Capture the cell that displays the provided text and extract its [X, Y] central coordinate. 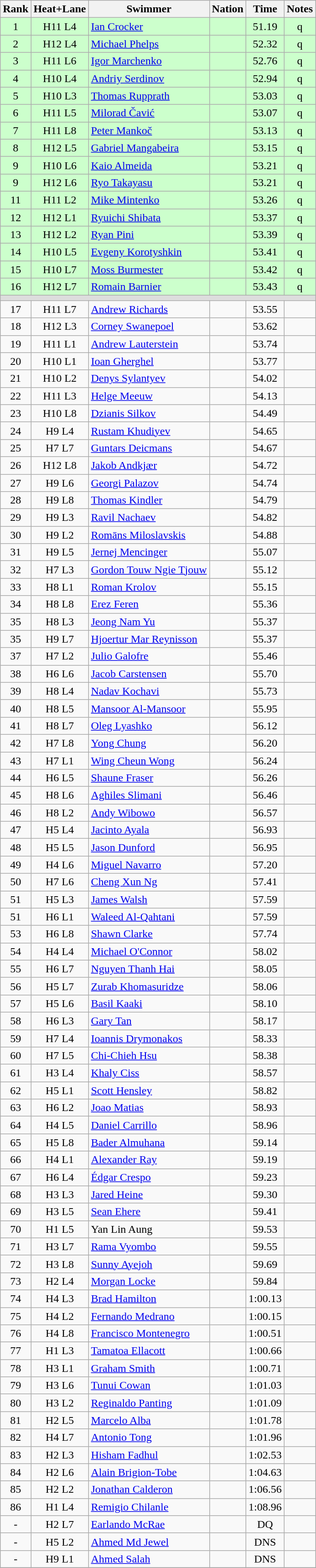
H4 L3 [60, 1298]
74 [16, 1298]
H5 L1 [60, 1090]
57.74 [265, 934]
48 [16, 847]
62 [16, 1090]
85 [16, 1490]
Georgi Palazov [149, 483]
80 [16, 1403]
37 [16, 656]
68 [16, 1194]
H2 L3 [60, 1455]
Time [265, 9]
Alain Brigion-Tobe [149, 1472]
Waleed Al-Qahtani [149, 917]
58.96 [265, 1125]
H11 L5 [60, 113]
H11 L3 [60, 396]
Jonathan Calderon [149, 1490]
56.26 [265, 778]
Jacinto Ayala [149, 830]
52.76 [265, 61]
16 [16, 287]
59.55 [265, 1246]
39 [16, 691]
Helge Meeuw [149, 396]
11 [16, 200]
H11 L1 [60, 344]
H11 L8 [60, 130]
57.41 [265, 882]
8 [16, 148]
H7 L7 [60, 448]
41 [16, 726]
53.74 [265, 344]
H1 L3 [60, 1351]
1:00.51 [265, 1334]
54.72 [265, 465]
H7 L8 [60, 743]
46 [16, 813]
45 [16, 795]
86 [16, 1507]
7 [16, 130]
H8 L6 [60, 795]
H5 L8 [60, 1142]
54.02 [265, 379]
Andriy Serdinov [149, 78]
Heat+Lane [60, 9]
H10 L1 [60, 361]
54.79 [265, 500]
Thomas Rupprath [149, 96]
59.41 [265, 1212]
Guntars Deicmans [149, 448]
Ahmed Md Jewel [149, 1542]
24 [16, 431]
1:02.53 [265, 1455]
12 [16, 218]
H4 L4 [60, 951]
1:00.13 [265, 1298]
53.42 [265, 270]
21 [16, 379]
14 [16, 252]
57.20 [265, 865]
40 [16, 708]
73 [16, 1281]
Jeong Nam Yu [149, 622]
Cheng Xun Ng [149, 882]
3 [16, 61]
H7 L5 [60, 1056]
58 [16, 1021]
15 [16, 270]
59.23 [265, 1177]
58.10 [265, 1003]
Yong Chung [149, 743]
Daniel Carrillo [149, 1125]
H8 L3 [60, 622]
Gordon Touw Ngie Tjouw [149, 570]
53.55 [265, 309]
DQ [265, 1524]
50 [16, 882]
32 [16, 570]
61 [16, 1073]
H9 L3 [60, 518]
53.26 [265, 200]
H10 L7 [60, 270]
H3 L1 [60, 1368]
James Walsh [149, 899]
83 [16, 1455]
H12 L7 [60, 287]
Morgan Locke [149, 1281]
H4 L6 [60, 865]
23 [16, 413]
55.95 [265, 708]
Hjoertur Mar Reynisson [149, 639]
77 [16, 1351]
Fernando Medrano [149, 1316]
Aghiles Slimani [149, 795]
31 [16, 552]
53.41 [265, 252]
Jakob Andkjær [149, 465]
34 [16, 604]
H4 L8 [60, 1334]
Mansoor Al-Mansoor [149, 708]
26 [16, 465]
H11 L6 [60, 61]
Andrew Richards [149, 309]
Basil Kaaki [149, 1003]
Rank [16, 9]
53.03 [265, 96]
Brad Hamilton [149, 1298]
H5 L2 [60, 1542]
Graham Smith [149, 1368]
58.82 [265, 1090]
Chi-Chieh Hsu [149, 1056]
54 [16, 951]
29 [16, 518]
H4 L2 [60, 1316]
49 [16, 865]
55.36 [265, 604]
H7 L4 [60, 1038]
64 [16, 1125]
54.13 [265, 396]
H9 L2 [60, 535]
52.32 [265, 44]
Joao Matias [149, 1108]
4 [16, 78]
5 [16, 96]
Ian Crocker [149, 26]
H6 L7 [60, 969]
Evgeny Korotyshkin [149, 252]
59 [16, 1038]
1:00.15 [265, 1316]
51.19 [265, 26]
H10 L6 [60, 165]
38 [16, 674]
H2 L2 [60, 1490]
H3 L5 [60, 1212]
H7 L2 [60, 656]
55.12 [265, 570]
56.12 [265, 726]
H6 L8 [60, 934]
H7 L1 [60, 760]
Miguel Navarro [149, 865]
63 [16, 1108]
53.07 [265, 113]
75 [16, 1316]
Julio Galofre [149, 656]
Hisham Fadhul [149, 1455]
Nadav Kochavi [149, 691]
19 [16, 344]
H10 L5 [60, 252]
55.70 [265, 674]
65 [16, 1142]
25 [16, 448]
53.37 [265, 218]
42 [16, 743]
Igor Marchenko [149, 61]
1:01.78 [265, 1420]
55.07 [265, 552]
58.33 [265, 1038]
H3 L8 [60, 1264]
Yan Lin Aung [149, 1229]
1:01.96 [265, 1438]
Corney Swanepoel [149, 327]
53.13 [265, 130]
H9 L6 [60, 483]
Mike Mintenko [149, 200]
71 [16, 1246]
54.65 [265, 431]
30 [16, 535]
H5 L6 [60, 1003]
H6 L1 [60, 917]
Rama Vyombo [149, 1246]
Romāns Miloslavskis [149, 535]
66 [16, 1160]
Denys Sylantyev [149, 379]
54.49 [265, 413]
H10 L2 [60, 379]
58.06 [265, 986]
78 [16, 1368]
H12 L3 [60, 327]
84 [16, 1472]
H2 L7 [60, 1524]
H5 L7 [60, 986]
Antonio Tong [149, 1438]
H12 L4 [60, 44]
Swimmer [149, 9]
59.53 [265, 1229]
43 [16, 760]
76 [16, 1334]
56.24 [265, 760]
H7 L3 [60, 570]
H8 L1 [60, 587]
56.57 [265, 813]
53.62 [265, 327]
H11 L7 [60, 309]
Tamatoa Ellacott [149, 1351]
H8 L2 [60, 813]
59.14 [265, 1142]
Ahmed Salah [149, 1559]
1:01.09 [265, 1403]
60 [16, 1056]
H10 L3 [60, 96]
Sean Ehere [149, 1212]
H10 L4 [60, 78]
17 [16, 309]
56.93 [265, 830]
H3 L2 [60, 1403]
Kaio Almeida [149, 165]
1:01.03 [265, 1386]
H12 L6 [60, 182]
Roman Krolov [149, 587]
58.57 [265, 1073]
56 [16, 986]
H6 L5 [60, 778]
Ryo Takayasu [149, 182]
H4 L1 [60, 1160]
Oleg Lyashko [149, 726]
Scott Hensley [149, 1090]
55.73 [265, 691]
Wing Cheun Wong [149, 760]
58.38 [265, 1056]
Shawn Clarke [149, 934]
82 [16, 1438]
Romain Barnier [149, 287]
20 [16, 361]
Khaly Ciss [149, 1073]
Peter Mankoč [149, 130]
Marcelo Alba [149, 1420]
44 [16, 778]
2 [16, 44]
H12 L8 [60, 465]
H9 L8 [60, 500]
59.84 [265, 1281]
H11 L4 [60, 26]
H8 L7 [60, 726]
Andy Wibowo [149, 813]
Francisco Montenegro [149, 1334]
22 [16, 396]
Earlando McRae [149, 1524]
H12 L1 [60, 218]
Thomas Kindler [149, 500]
58.02 [265, 951]
H9 L4 [60, 431]
H3 L7 [60, 1246]
Michael O'Connor [149, 951]
H10 L8 [60, 413]
Shaune Fraser [149, 778]
1:06.56 [265, 1490]
58.17 [265, 1021]
Nguyen Thanh Hai [149, 969]
H9 L5 [60, 552]
H9 L7 [60, 639]
54.74 [265, 483]
55.15 [265, 587]
Sunny Ayejoh [149, 1264]
13 [16, 235]
Moss Burmester [149, 270]
Tunui Cowan [149, 1386]
53.77 [265, 361]
52.94 [265, 78]
Milorad Čavić [149, 113]
H5 L4 [60, 830]
67 [16, 1177]
1:04.63 [265, 1472]
72 [16, 1264]
Ioan Gherghel [149, 361]
Zurab Khomasuridze [149, 986]
59.69 [265, 1264]
57 [16, 1003]
59.30 [265, 1194]
H2 L6 [60, 1472]
H8 L5 [60, 708]
H1 L4 [60, 1507]
H4 L5 [60, 1125]
28 [16, 500]
53.39 [265, 235]
H6 L6 [60, 674]
Michael Phelps [149, 44]
1:00.66 [265, 1351]
70 [16, 1229]
Bader Almuhana [149, 1142]
56.20 [265, 743]
Andrew Lauterstein [149, 344]
Ravil Nachaev [149, 518]
1:08.96 [265, 1507]
58.93 [265, 1108]
54.67 [265, 448]
18 [16, 327]
55.46 [265, 656]
H2 L4 [60, 1281]
27 [16, 483]
H5 L5 [60, 847]
H8 L4 [60, 691]
53.43 [265, 287]
Gabriel Mangabeira [149, 148]
Jared Heine [149, 1194]
H7 L6 [60, 882]
47 [16, 830]
59.19 [265, 1160]
Ioannis Drymonakos [149, 1038]
H5 L3 [60, 899]
79 [16, 1386]
Ryan Pini [149, 235]
53.15 [265, 148]
1:00.71 [265, 1368]
Dzianis Silkov [149, 413]
H6 L3 [60, 1021]
H12 L5 [60, 148]
H3 L6 [60, 1386]
H11 L2 [60, 200]
Gary Tan [149, 1021]
H3 L4 [60, 1073]
58.05 [265, 969]
Rustam Khudiyev [149, 431]
Erez Feren [149, 604]
Ryuichi Shibata [149, 218]
Reginaldo Panting [149, 1403]
1 [16, 26]
H8 L8 [60, 604]
55 [16, 969]
H1 L5 [60, 1229]
81 [16, 1420]
69 [16, 1212]
56.46 [265, 795]
H4 L7 [60, 1438]
H12 L2 [60, 235]
56.95 [265, 847]
Édgar Crespo [149, 1177]
6 [16, 113]
53 [16, 934]
Jernej Mencinger [149, 552]
H6 L2 [60, 1108]
Alexander Ray [149, 1160]
H3 L3 [60, 1194]
H2 L5 [60, 1420]
Jason Dunford [149, 847]
Remigio Chilanle [149, 1507]
Notes [300, 9]
54.88 [265, 535]
H6 L4 [60, 1177]
33 [16, 587]
Jacob Carstensen [149, 674]
Nation [228, 9]
H9 L1 [60, 1559]
54.82 [265, 518]
